Locate the cell with the specified text and output its (X, Y) center coordinate. 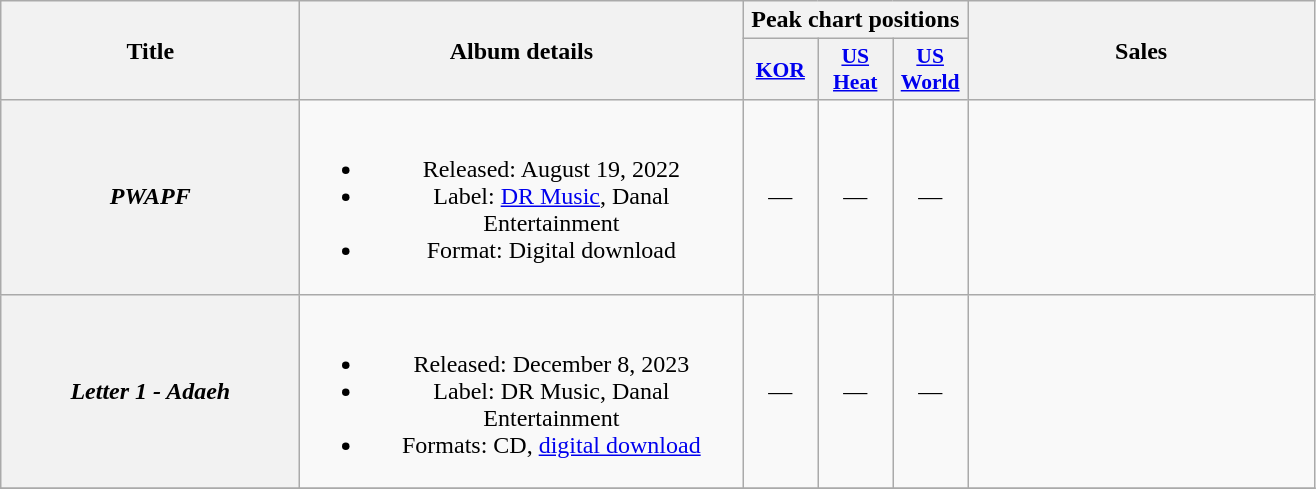
Sales (1142, 50)
US Heat (856, 70)
Released: August 19, 2022Label: DR Music, Danal EntertainmentFormat: Digital download (522, 197)
Released: December 8, 2023Label: DR Music, Danal EntertainmentFormats: CD, digital download (522, 391)
Letter 1 - Adaeh (150, 391)
PWAPF (150, 197)
Title (150, 50)
KOR (780, 70)
US World (930, 70)
Peak chart positions (856, 20)
Album details (522, 50)
